Find where the given text appears and provide that cell's center as (X, Y) coordinate. 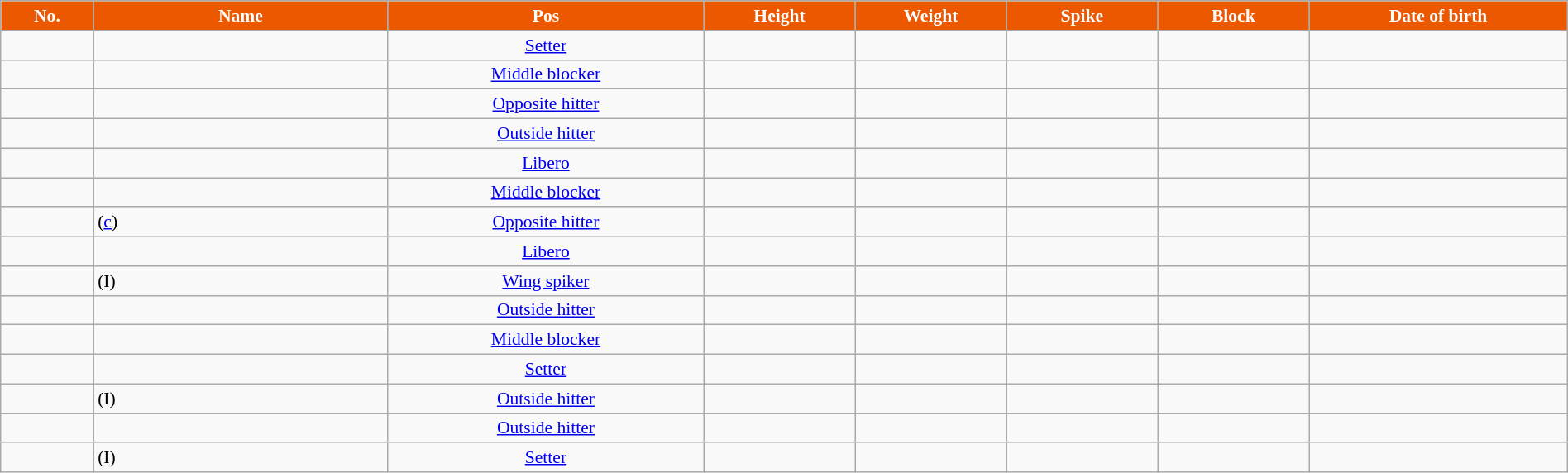
Weight (931, 16)
Pos (546, 16)
(c) (241, 222)
Block (1234, 16)
Height (779, 16)
Name (241, 16)
Wing spiker (546, 281)
No. (47, 16)
Date of birth (1439, 16)
Spike (1082, 16)
